Provide the (X, Y) coordinate of the cell's center where the given text is located.  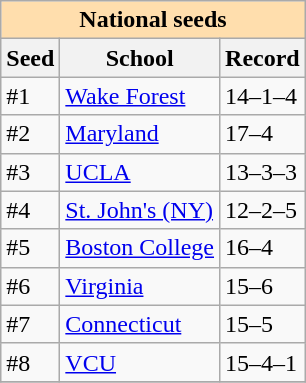
Boston College (140, 248)
14–1–4 (263, 96)
#6 (30, 286)
15–5 (263, 324)
VCU (140, 362)
15–4–1 (263, 362)
National seeds (153, 20)
Connecticut (140, 324)
#1 (30, 96)
#3 (30, 172)
#8 (30, 362)
School (140, 58)
#7 (30, 324)
#5 (30, 248)
St. John's (NY) (140, 210)
17–4 (263, 134)
Wake Forest (140, 96)
16–4 (263, 248)
Virginia (140, 286)
Maryland (140, 134)
#4 (30, 210)
13–3–3 (263, 172)
Record (263, 58)
Seed (30, 58)
UCLA (140, 172)
15–6 (263, 286)
#2 (30, 134)
12–2–5 (263, 210)
